Extract the [x, y] coordinate from the center of the cell holding the provided text.  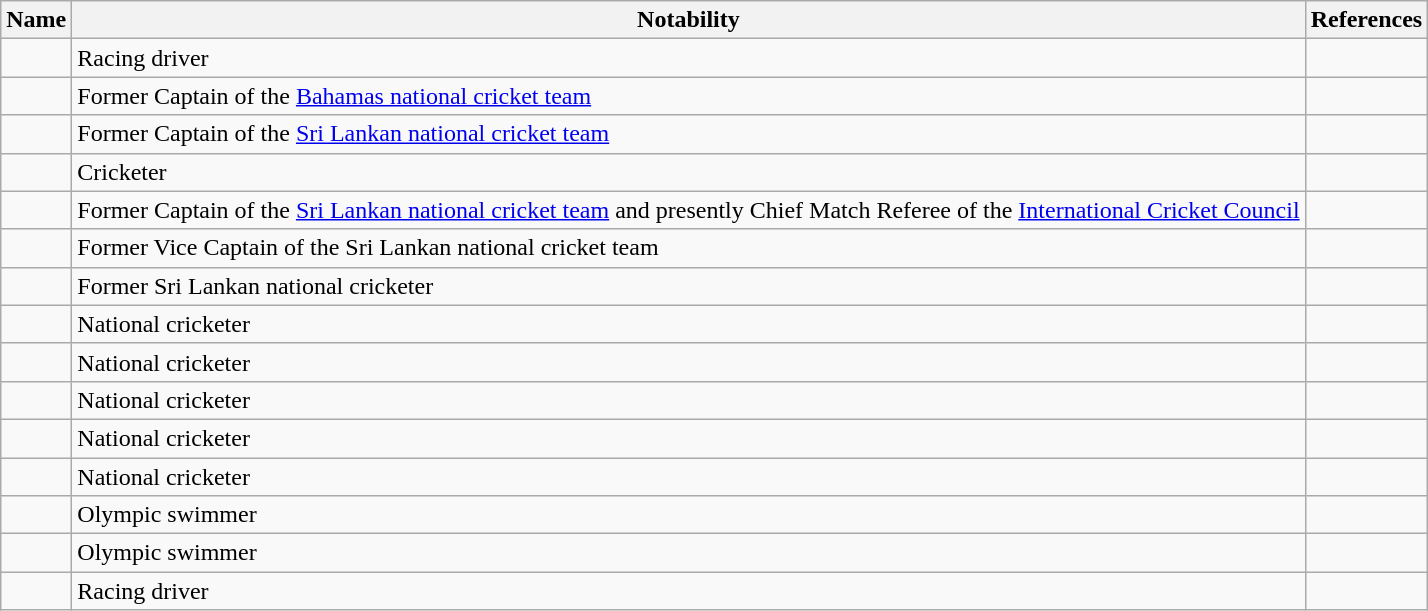
Former Vice Captain of the Sri Lankan national cricket team [688, 248]
Former Captain of the Sri Lankan national cricket team and presently Chief Match Referee of the International Cricket Council [688, 210]
Cricketer [688, 172]
Former Captain of the Sri Lankan national cricket team [688, 134]
Name [36, 20]
Former Captain of the Bahamas national cricket team [688, 96]
Former Sri Lankan national cricketer [688, 286]
References [1366, 20]
Notability [688, 20]
